For the text-containing cell, return its midpoint in [x, y] coordinate format. 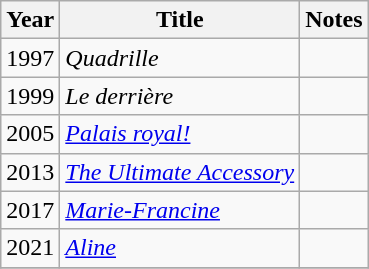
Marie-Francine [180, 210]
2005 [30, 134]
Year [30, 20]
2013 [30, 172]
2017 [30, 210]
1999 [30, 96]
Le derrière [180, 96]
The Ultimate Accessory [180, 172]
Palais royal! [180, 134]
Quadrille [180, 58]
2021 [30, 248]
Aline [180, 248]
Notes [334, 20]
1997 [30, 58]
Title [180, 20]
